Output the [x, y] coordinate of the center of the cell containing the given text.  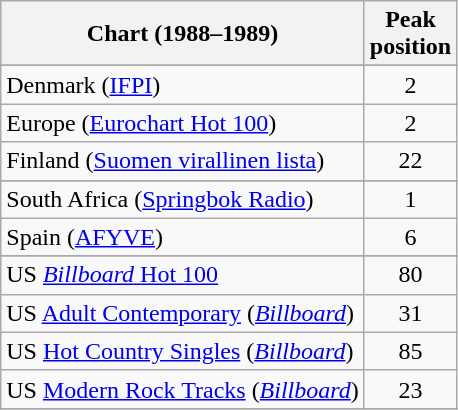
South Africa (Springbok Radio) [183, 199]
Europe (Eurochart Hot 100) [183, 123]
1 [410, 199]
US Hot Country Singles (Billboard) [183, 351]
6 [410, 237]
Denmark (IFPI) [183, 85]
US Modern Rock Tracks (Billboard) [183, 389]
Chart (1988–1989) [183, 34]
85 [410, 351]
Spain (AFYVE) [183, 237]
23 [410, 389]
31 [410, 313]
Peakposition [410, 34]
Finland (Suomen virallinen lista) [183, 161]
80 [410, 275]
US Adult Contemporary (Billboard) [183, 313]
US Billboard Hot 100 [183, 275]
22 [410, 161]
